Find where the given text appears and provide that cell's center as [X, Y] coordinate. 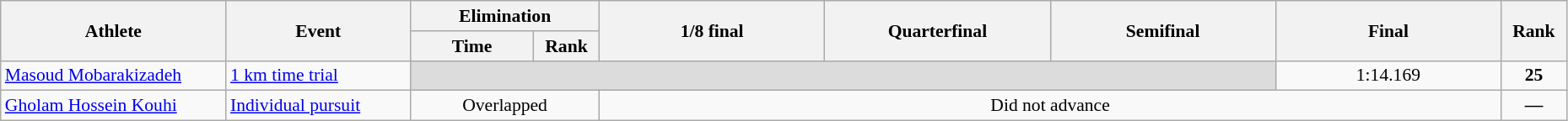
Masoud Mobarakizadeh [113, 76]
Time [472, 46]
1/8 final [712, 30]
25 [1534, 76]
Elimination [505, 16]
1:14.169 [1388, 76]
Quarterfinal [938, 30]
Overlapped [505, 106]
Final [1388, 30]
Individual pursuit [319, 106]
Gholam Hossein Kouhi [113, 106]
Did not advance [1051, 106]
Athlete [113, 30]
Semifinal [1162, 30]
Event [319, 30]
1 km time trial [319, 76]
— [1534, 106]
